Return [x, y] of the center of cell containing provided text 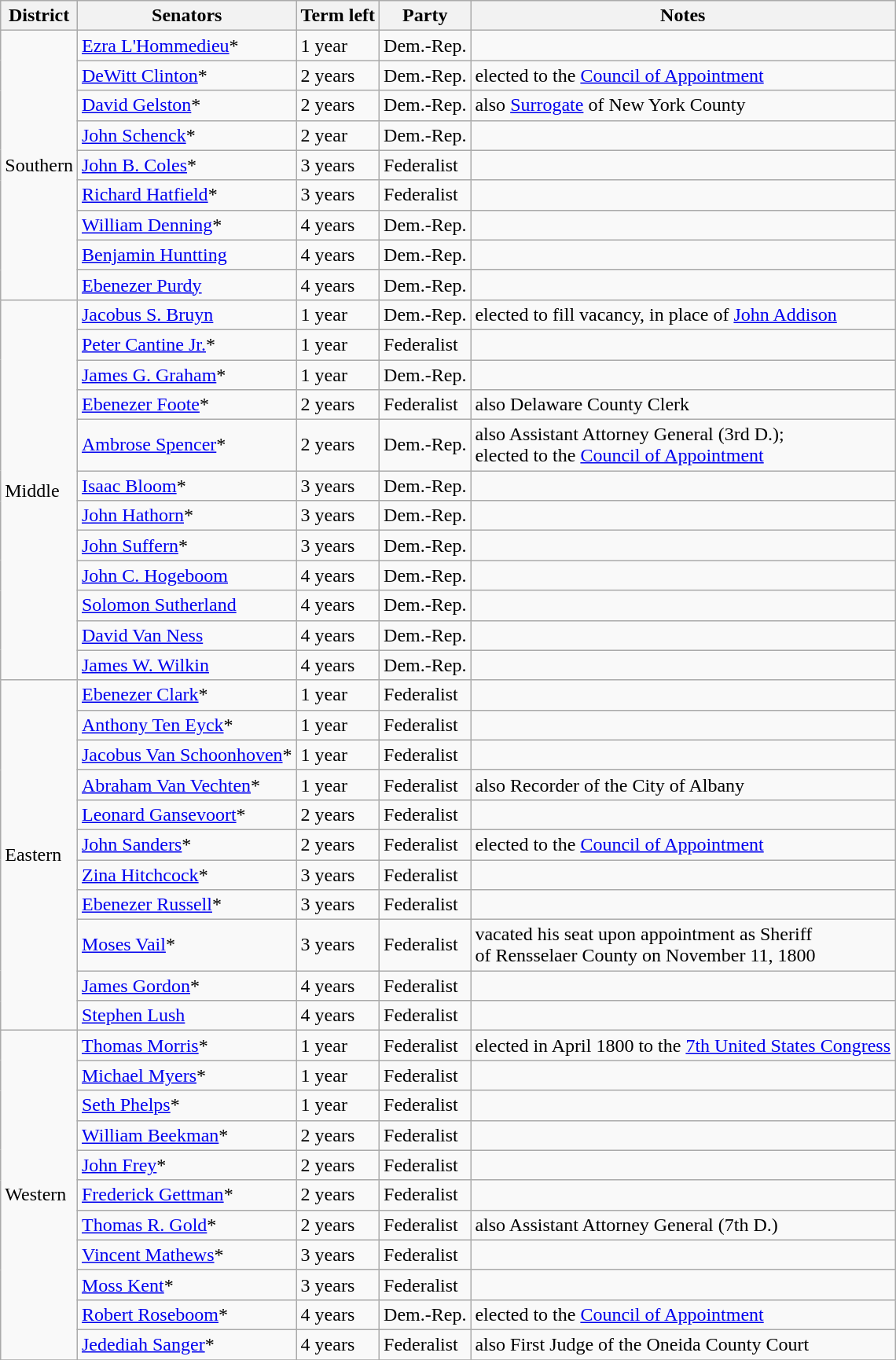
Middle [39, 490]
vacated his seat upon appointment as Sheriff of Rensselaer County on November 11, 1800 [683, 945]
Moss Kent* [187, 1285]
Jacobus Van Schoonhoven* [187, 755]
John Suffern* [187, 546]
Peter Cantine Jr.* [187, 344]
also Assistant Attorney General (3rd D.); elected to the Council of Appointment [683, 445]
Jacobus S. Bruyn [187, 314]
John Hathorn* [187, 516]
Isaac Bloom* [187, 486]
Notes [683, 16]
Seth Phelps* [187, 1105]
Stephen Lush [187, 1016]
Zina Hitchcock* [187, 875]
Benjamin Huntting [187, 255]
Ezra L'Hommedieu* [187, 46]
Eastern [39, 855]
Party [425, 16]
also Surrogate of New York County [683, 105]
Frederick Gettman* [187, 1195]
also Assistant Attorney General (7th D.) [683, 1225]
elected to fill vacancy, in place of John Addison [683, 314]
Thomas R. Gold* [187, 1225]
elected in April 1800 to the 7th United States Congress [683, 1046]
William Beekman* [187, 1135]
James Gordon* [187, 986]
Ebenezer Clark* [187, 695]
Ambrose Spencer* [187, 445]
Thomas Morris* [187, 1046]
John Sanders* [187, 844]
Southern [39, 165]
William Denning* [187, 225]
Senators [187, 16]
Anthony Ten Eyck* [187, 725]
Ebenezer Purdy [187, 285]
also First Judge of the Oneida County Court [683, 1344]
Term left [338, 16]
Ebenezer Foote* [187, 405]
Jedediah Sanger* [187, 1344]
Moses Vail* [187, 945]
Richard Hatfield* [187, 195]
David Van Ness [187, 635]
Michael Myers* [187, 1075]
David Gelston* [187, 105]
James W. Wilkin [187, 665]
Abraham Van Vechten* [187, 785]
also Recorder of the City of Albany [683, 785]
John Schenck* [187, 135]
Solomon Sutherland [187, 605]
John Frey* [187, 1165]
DeWitt Clinton* [187, 75]
John B. Coles* [187, 165]
Vincent Mathews* [187, 1255]
Ebenezer Russell* [187, 905]
John C. Hogeboom [187, 575]
District [39, 16]
2 year [338, 135]
Western [39, 1195]
Robert Roseboom* [187, 1314]
James G. Graham* [187, 375]
Leonard Gansevoort* [187, 814]
also Delaware County Clerk [683, 405]
